Provide the [x, y] coordinate of the cell's center where the given text is located.  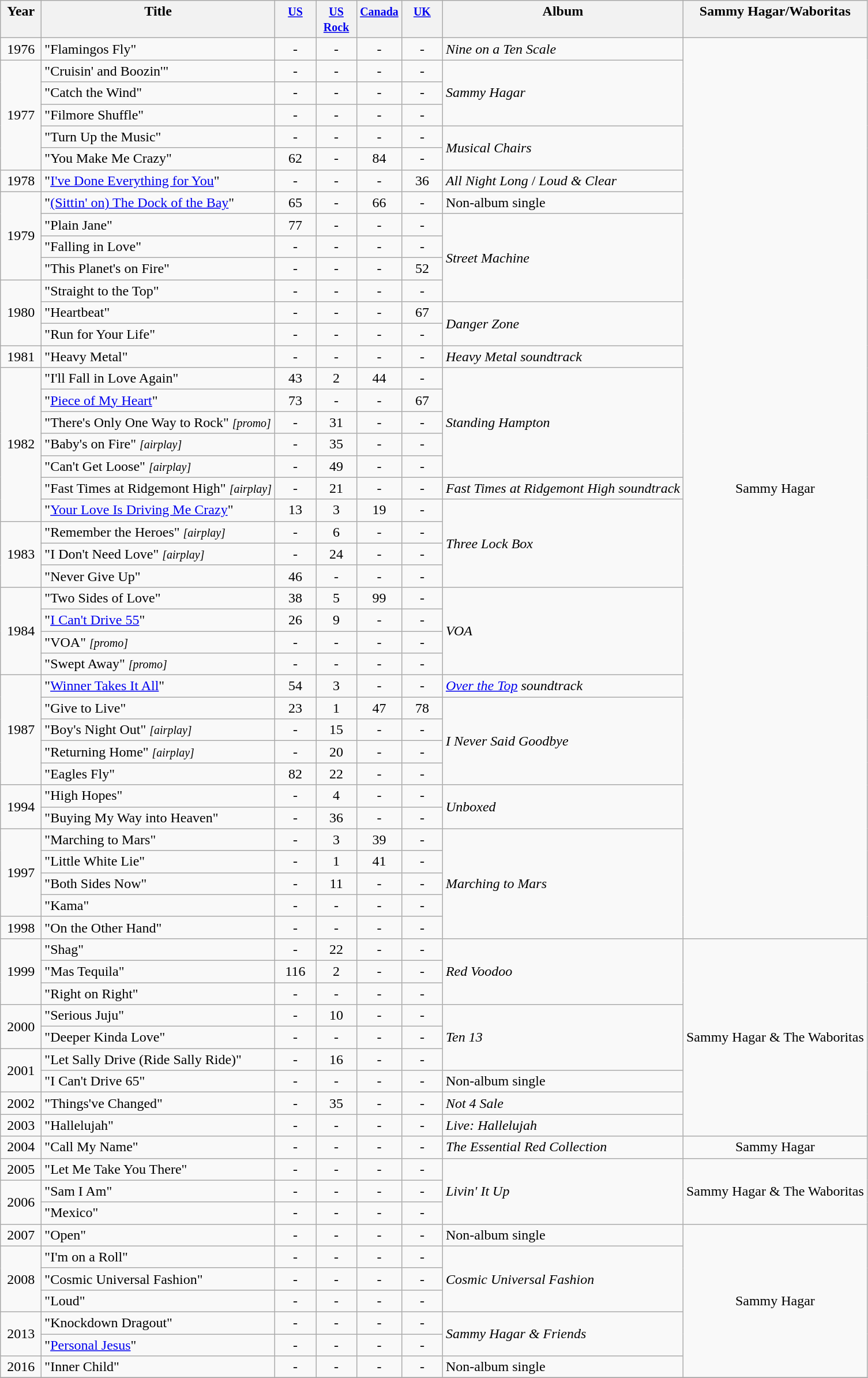
"Plain Jane" [158, 224]
15 [337, 730]
1994 [21, 807]
19 [379, 510]
"Swept Away" [promo] [158, 664]
"Boy's Night Out" [airplay] [158, 730]
2008 [21, 1279]
"Fast Times at Ridgemont High" [airplay] [158, 488]
"Turn Up the Music" [158, 137]
"Can't Get Loose" [airplay] [158, 466]
"Cosmic Universal Fashion" [158, 1279]
"Catch the Wind" [158, 93]
"High Hopes" [158, 796]
"Eagles Fly" [158, 774]
VOA [563, 631]
"Your Love Is Driving Me Crazy" [158, 510]
1976 [21, 49]
"Kama" [158, 905]
"Piece of My Heart" [158, 400]
"VOA" [promo] [158, 642]
73 [295, 400]
2013 [21, 1334]
Cosmic Universal Fashion [563, 1279]
4 [337, 796]
Street Machine [563, 257]
1987 [21, 730]
"Run for Your Life" [158, 335]
44 [379, 379]
1982 [21, 444]
"Let Me Take You There" [158, 1169]
11 [337, 883]
1977 [21, 115]
1981 [21, 357]
"Things've Changed" [158, 1103]
2007 [21, 1235]
1983 [21, 554]
"Straight to the Top" [158, 290]
9 [337, 620]
2004 [21, 1147]
52 [422, 268]
Standing Hampton [563, 422]
"Winner Takes It All" [158, 686]
"Heartbeat" [158, 313]
2001 [21, 1070]
"Filmore Shuffle" [158, 115]
"Baby's on Fire" [airplay] [158, 444]
"Both Sides Now" [158, 883]
"Personal Jesus" [158, 1345]
Three Lock Box [563, 543]
84 [379, 159]
"Flamingos Fly" [158, 49]
"Hallelujah" [158, 1125]
Sammy Hagar & Friends [563, 1334]
2016 [21, 1367]
77 [295, 224]
"Knockdown Dragout" [158, 1323]
2006 [21, 1202]
82 [295, 774]
"Two Sides of Love" [158, 598]
6 [337, 532]
21 [337, 488]
UK [422, 20]
"Sam I Am" [158, 1191]
"You Make Me Crazy" [158, 159]
39 [379, 840]
"Cruisin' and Boozin'" [158, 71]
"I've Done Everything for You" [158, 181]
"Buying My Way into Heaven" [158, 818]
"I Can't Drive 65" [158, 1081]
"Right on Right" [158, 993]
78 [422, 708]
Fast Times at Ridgemont High soundtrack [563, 488]
"Inner Child" [158, 1367]
Sammy Hagar/Waboritas [775, 20]
2005 [21, 1169]
Title [158, 20]
1998 [21, 927]
Live: Hallelujah [563, 1125]
"Mexico" [158, 1213]
1978 [21, 181]
"Little White Lie" [158, 862]
"I Can't Drive 55" [158, 620]
"Loud" [158, 1301]
Marching to Mars [563, 883]
49 [337, 466]
"Deeper Kinda Love" [158, 1038]
Livin' It Up [563, 1191]
"Remember the Heroes" [airplay] [158, 532]
2002 [21, 1103]
1997 [21, 873]
"On the Other Hand" [158, 927]
Canada [379, 20]
"I'm on a Roll" [158, 1257]
1980 [21, 312]
I Never Said Goodbye [563, 741]
13 [295, 510]
43 [295, 379]
Heavy Metal soundtrack [563, 357]
16 [337, 1059]
26 [295, 620]
All Night Long / Loud & Clear [563, 181]
"Falling in Love" [158, 246]
USRock [337, 20]
2003 [21, 1125]
Album [563, 20]
5 [337, 598]
The Essential Red Collection [563, 1147]
66 [379, 203]
47 [379, 708]
Not 4 Sale [563, 1103]
"I Don't Need Love" [airplay] [158, 554]
1999 [21, 971]
"Returning Home" [airplay] [158, 752]
65 [295, 203]
54 [295, 686]
US [295, 20]
116 [295, 971]
38 [295, 598]
"Never Give Up" [158, 576]
46 [295, 576]
"Mas Tequila" [158, 971]
Nine on a Ten Scale [563, 49]
"Open" [158, 1235]
Over the Top soundtrack [563, 686]
1979 [21, 235]
31 [337, 422]
"There's Only One Way to Rock" [promo] [158, 422]
62 [295, 159]
Musical Chairs [563, 148]
Year [21, 20]
"I'll Fall in Love Again" [158, 379]
23 [295, 708]
Ten 13 [563, 1038]
"Serious Juju" [158, 1016]
"Give to Live" [158, 708]
"Shag" [158, 949]
"Let Sally Drive (Ride Sally Ride)" [158, 1059]
2000 [21, 1027]
Danger Zone [563, 324]
10 [337, 1016]
Red Voodoo [563, 971]
"(Sittin' on) The Dock of the Bay" [158, 203]
"Call My Name" [158, 1147]
1984 [21, 631]
Unboxed [563, 807]
99 [379, 598]
"Marching to Mars" [158, 840]
20 [337, 752]
"This Planet's on Fire" [158, 268]
24 [337, 554]
41 [379, 862]
"Heavy Metal" [158, 357]
